Scan for the cell matching the given text and deliver its [x, y] coordinate at center. 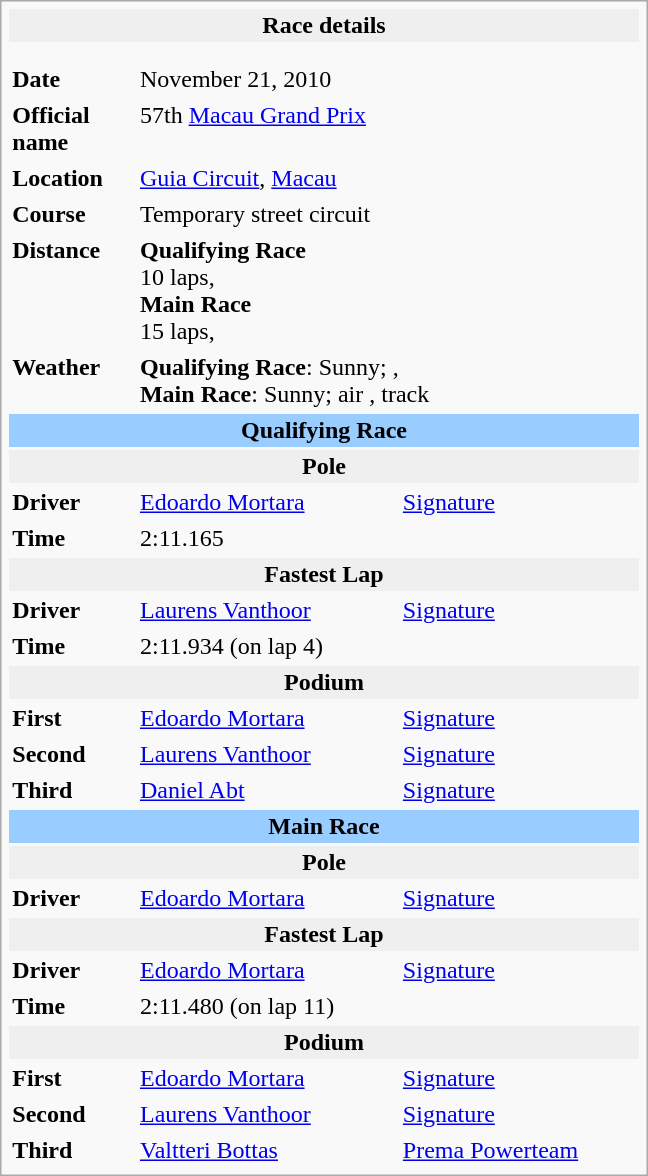
Distance [72, 291]
Prema Powerteam [520, 1150]
Temporary street circuit [388, 214]
Main Race [324, 826]
Qualifying Race: Sunny; , Main Race: Sunny; air , track [388, 381]
Qualifying Race10 laps, Main Race15 laps, [388, 291]
Valtteri Bottas [267, 1150]
57th Macau Grand Prix [388, 129]
Date [72, 80]
2:11.480 (on lap 11) [388, 1006]
2:11.934 (on lap 4) [388, 646]
Course [72, 214]
Qualifying Race [324, 430]
November 21, 2010 [267, 80]
Official name [72, 129]
2:11.165 [388, 538]
Guia Circuit, Macau [388, 178]
Location [72, 178]
Weather [72, 381]
Race details [324, 26]
Daniel Abt [267, 790]
